Capture the cell that displays the provided text and extract its [x, y] central coordinate. 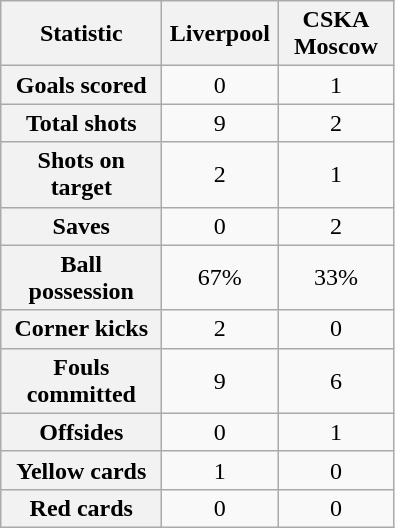
Liverpool [220, 34]
Statistic [82, 34]
67% [220, 278]
33% [336, 278]
Yellow cards [82, 470]
Goals scored [82, 85]
Total shots [82, 123]
Corner kicks [82, 329]
Offsides [82, 432]
Red cards [82, 508]
Fouls committed [82, 380]
Saves [82, 226]
Shots on target [82, 174]
6 [336, 380]
CSKA Moscow [336, 34]
Ball possession [82, 278]
